Locate the cell with the specified text and output its (x, y) center coordinate. 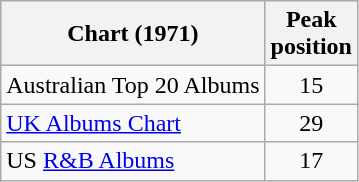
Chart (1971) (133, 34)
UK Albums Chart (133, 123)
15 (311, 85)
29 (311, 123)
Peakposition (311, 34)
Australian Top 20 Albums (133, 85)
17 (311, 161)
US R&B Albums (133, 161)
